Scan for the cell matching the given text and deliver its (x, y) coordinate at center. 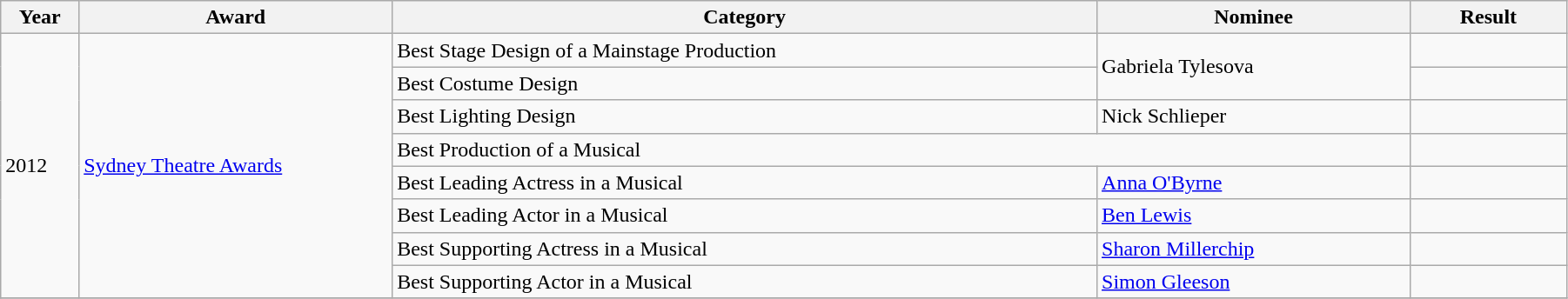
Year (40, 17)
Best Production of a Musical (901, 149)
Gabriela Tylesova (1254, 67)
Best Stage Design of a Mainstage Production (745, 50)
Best Supporting Actress in a Musical (745, 249)
Ben Lewis (1254, 216)
Simon Gleeson (1254, 282)
Best Leading Actress in a Musical (745, 183)
Award (236, 17)
Sharon Millerchip (1254, 249)
Best Leading Actor in a Musical (745, 216)
Nominee (1254, 17)
2012 (40, 166)
Sydney Theatre Awards (236, 166)
Best Lighting Design (745, 116)
Category (745, 17)
Best Costume Design (745, 83)
Result (1488, 17)
Best Supporting Actor in a Musical (745, 282)
Nick Schlieper (1254, 116)
Anna O'Byrne (1254, 183)
